Search for the cell housing the specified text and yield its (X, Y) center coordinate. 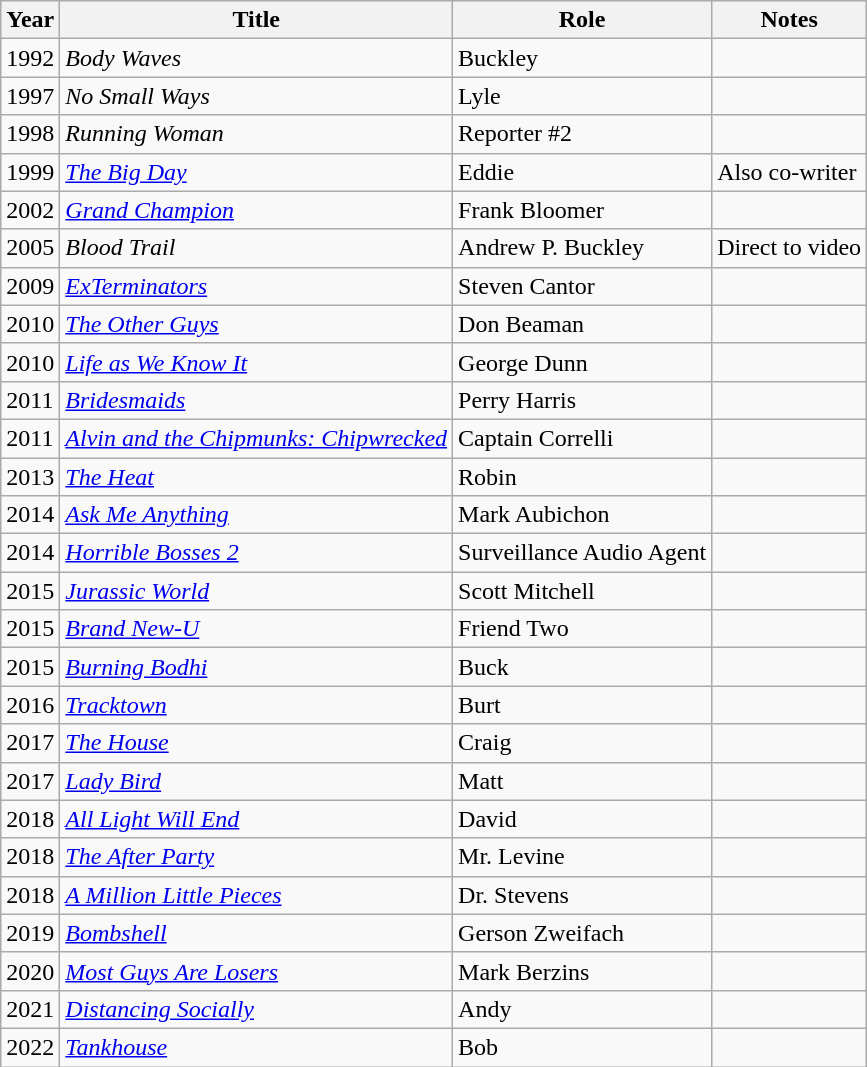
Surveillance Audio Agent (582, 553)
The Big Day (256, 172)
Gerson Zweifach (582, 933)
Captain Correlli (582, 438)
Matt (582, 781)
Friend Two (582, 629)
2022 (30, 1047)
Robin (582, 477)
Tracktown (256, 705)
1997 (30, 96)
Bob (582, 1047)
Buck (582, 667)
A Million Little Pieces (256, 895)
Bombshell (256, 933)
Role (582, 20)
1998 (30, 134)
ExTerminators (256, 286)
2013 (30, 477)
Notes (790, 20)
Mark Berzins (582, 971)
The House (256, 743)
Title (256, 20)
Distancing Socially (256, 1009)
Bridesmaids (256, 400)
Burning Bodhi (256, 667)
Blood Trail (256, 248)
Tankhouse (256, 1047)
Horrible Bosses 2 (256, 553)
Perry Harris (582, 400)
2019 (30, 933)
Mr. Levine (582, 857)
The After Party (256, 857)
Frank Bloomer (582, 210)
Direct to video (790, 248)
2009 (30, 286)
No Small Ways (256, 96)
1999 (30, 172)
Lady Bird (256, 781)
Scott Mitchell (582, 591)
The Other Guys (256, 324)
Lyle (582, 96)
Running Woman (256, 134)
Most Guys Are Losers (256, 971)
2002 (30, 210)
Craig (582, 743)
Body Waves (256, 58)
Buckley (582, 58)
Alvin and the Chipmunks: Chipwrecked (256, 438)
Also co-writer (790, 172)
The Heat (256, 477)
Reporter #2 (582, 134)
1992 (30, 58)
Mark Aubichon (582, 515)
2021 (30, 1009)
Jurassic World (256, 591)
George Dunn (582, 362)
Andrew P. Buckley (582, 248)
Dr. Stevens (582, 895)
2020 (30, 971)
Burt (582, 705)
Life as We Know It (256, 362)
All Light Will End (256, 819)
David (582, 819)
Brand New-U (256, 629)
Steven Cantor (582, 286)
Ask Me Anything (256, 515)
Year (30, 20)
Eddie (582, 172)
2005 (30, 248)
Grand Champion (256, 210)
Don Beaman (582, 324)
Andy (582, 1009)
2016 (30, 705)
